Pinpoint the cell where the given text exists, returning its [x, y] midpoint coordinate. 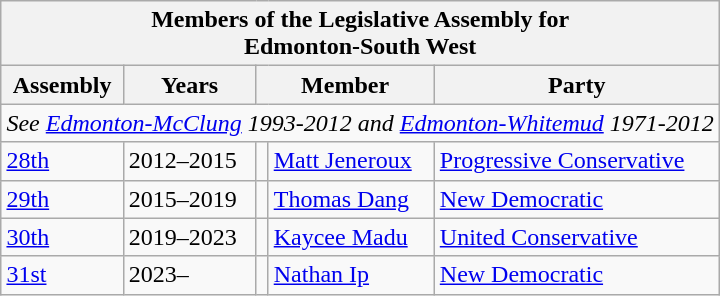
Nathan Ip [351, 275]
28th [62, 161]
31st [62, 275]
29th [62, 199]
2023– [190, 275]
Thomas Dang [351, 199]
Members of the Legislative Assembly forEdmonton-South West [360, 34]
Progressive Conservative [576, 161]
Kaycee Madu [351, 237]
Matt Jeneroux [351, 161]
Years [190, 85]
2015–2019 [190, 199]
See Edmonton-McClung 1993-2012 and Edmonton-Whitemud 1971-2012 [360, 123]
Assembly [62, 85]
2019–2023 [190, 237]
2012–2015 [190, 161]
United Conservative [576, 237]
30th [62, 237]
Party [576, 85]
Member [345, 85]
